Search for the cell housing the specified text and yield its (x, y) center coordinate. 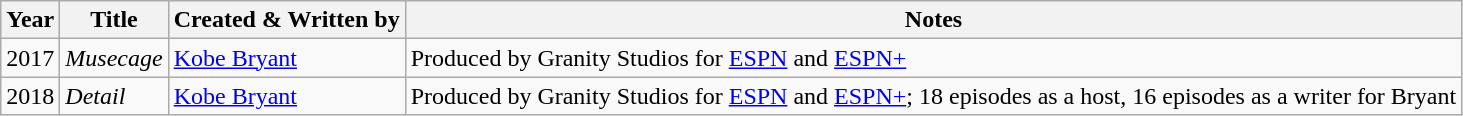
Title (114, 20)
Year (30, 20)
Detail (114, 96)
Notes (934, 20)
Produced by Granity Studios for ESPN and ESPN+ (934, 58)
Musecage (114, 58)
Created & Written by (286, 20)
2017 (30, 58)
2018 (30, 96)
Produced by Granity Studios for ESPN and ESPN+; 18 episodes as a host, 16 episodes as a writer for Bryant (934, 96)
